Output the (X, Y) coordinate of the center of the cell containing the given text.  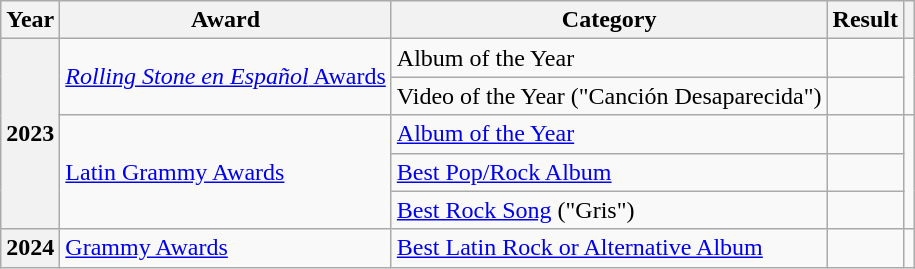
Award (226, 20)
Rolling Stone en Español Awards (226, 77)
Best Rock Song ("Gris") (609, 210)
Grammy Awards (226, 248)
Latin Grammy Awards (226, 172)
Video of the Year ("Canción Desaparecida") (609, 96)
2024 (30, 248)
Best Latin Rock or Alternative Album (609, 248)
Year (30, 20)
Result (865, 20)
Category (609, 20)
Best Pop/Rock Album (609, 172)
2023 (30, 134)
